Return [X, Y] of the center of cell containing provided text 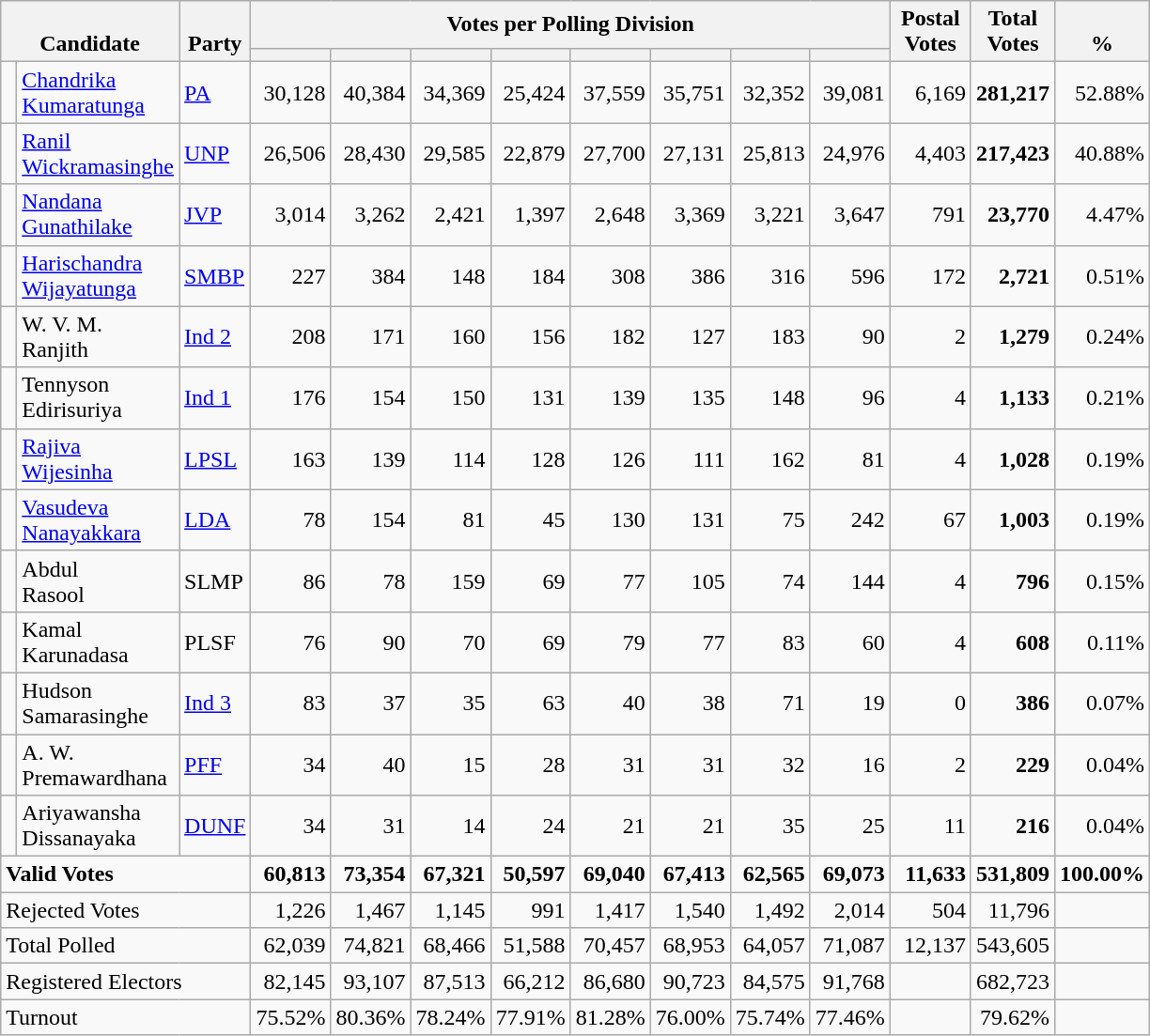
384 [370, 276]
128 [530, 458]
51,588 [530, 946]
160 [451, 336]
3,262 [370, 214]
Total Polled [126, 946]
3,369 [690, 214]
68,953 [690, 946]
1,226 [291, 910]
30,128 [291, 92]
1,397 [530, 214]
Ind 2 [215, 336]
34,369 [451, 92]
1,417 [611, 910]
93,107 [370, 982]
100.00% [1101, 874]
74 [770, 580]
32,352 [770, 92]
11,796 [1013, 910]
4,403 [930, 154]
RanilWickramasinghe [98, 154]
1,540 [690, 910]
15 [451, 765]
JVP [215, 214]
281,217 [1013, 92]
19 [849, 703]
1,003 [1013, 520]
HudsonSamarasinghe [98, 703]
Rejected Votes [126, 910]
60,813 [291, 874]
1,279 [1013, 336]
0.07% [1101, 703]
LPSL [215, 458]
62,565 [770, 874]
38 [690, 703]
16 [849, 765]
2,014 [849, 910]
156 [530, 336]
32 [770, 765]
77.91% [530, 1017]
66,212 [530, 982]
KamalKarunadasa [98, 642]
144 [849, 580]
543,605 [1013, 946]
130 [611, 520]
79.62% [1013, 1017]
35,751 [690, 92]
150 [451, 398]
UNP [215, 154]
87,513 [451, 982]
LDA [215, 520]
63 [530, 703]
VasudevaNanayakkara [98, 520]
0 [930, 703]
37 [370, 703]
216 [1013, 827]
70,457 [611, 946]
1,145 [451, 910]
96 [849, 398]
682,723 [1013, 982]
504 [930, 910]
75.52% [291, 1017]
69,040 [611, 874]
39,081 [849, 92]
64,057 [770, 946]
PLSF [215, 642]
25 [849, 827]
73,354 [370, 874]
1,133 [1013, 398]
171 [370, 336]
4.47% [1101, 214]
25,813 [770, 154]
AbdulRasool [98, 580]
45 [530, 520]
50,597 [530, 874]
172 [930, 276]
90,723 [690, 982]
791 [930, 214]
111 [690, 458]
227 [291, 276]
40.88% [1101, 154]
AriyawanshaDissanayaka [98, 827]
127 [690, 336]
Party [215, 32]
Registered Electors [126, 982]
11,633 [930, 874]
NandanaGunathilake [98, 214]
37,559 [611, 92]
3,014 [291, 214]
Candidate [90, 32]
1,467 [370, 910]
25,424 [530, 92]
308 [611, 276]
316 [770, 276]
ChandrikaKumaratunga [98, 92]
0.51% [1101, 276]
531,809 [1013, 874]
2,721 [1013, 276]
74,821 [370, 946]
135 [690, 398]
75.74% [770, 1017]
596 [849, 276]
% [1101, 32]
HarischandraWijayatunga [98, 276]
217,423 [1013, 154]
159 [451, 580]
76.00% [690, 1017]
86 [291, 580]
79 [611, 642]
Total Votes [1013, 32]
52.88% [1101, 92]
176 [291, 398]
RajivaWijesinha [98, 458]
A. W.Premawardhana [98, 765]
12,137 [930, 946]
23,770 [1013, 214]
68,466 [451, 946]
28 [530, 765]
183 [770, 336]
80.36% [370, 1017]
TennysonEdirisuriya [98, 398]
126 [611, 458]
11 [930, 827]
Votes per Polling Division [570, 24]
Valid Votes [126, 874]
0.21% [1101, 398]
208 [291, 336]
40,384 [370, 92]
84,575 [770, 982]
163 [291, 458]
67,413 [690, 874]
24,976 [849, 154]
82,145 [291, 982]
1,492 [770, 910]
27,131 [690, 154]
0.11% [1101, 642]
1,028 [1013, 458]
91,768 [849, 982]
Ind 1 [215, 398]
0.24% [1101, 336]
PA [215, 92]
76 [291, 642]
Ind 3 [215, 703]
242 [849, 520]
Turnout [126, 1017]
105 [690, 580]
3,647 [849, 214]
162 [770, 458]
27,700 [611, 154]
69,073 [849, 874]
SLMP [215, 580]
796 [1013, 580]
22,879 [530, 154]
0.15% [1101, 580]
184 [530, 276]
67 [930, 520]
PostalVotes [930, 32]
70 [451, 642]
W. V. M.Ranjith [98, 336]
71,087 [849, 946]
77.46% [849, 1017]
26,506 [291, 154]
62,039 [291, 946]
86,680 [611, 982]
114 [451, 458]
608 [1013, 642]
67,321 [451, 874]
182 [611, 336]
78.24% [451, 1017]
14 [451, 827]
60 [849, 642]
229 [1013, 765]
29,585 [451, 154]
28,430 [370, 154]
81.28% [611, 1017]
2,421 [451, 214]
PFF [215, 765]
SMBP [215, 276]
75 [770, 520]
6,169 [930, 92]
24 [530, 827]
991 [530, 910]
71 [770, 703]
2,648 [611, 214]
DUNF [215, 827]
3,221 [770, 214]
